Pinpoint the cell where the given text exists, returning its (X, Y) midpoint coordinate. 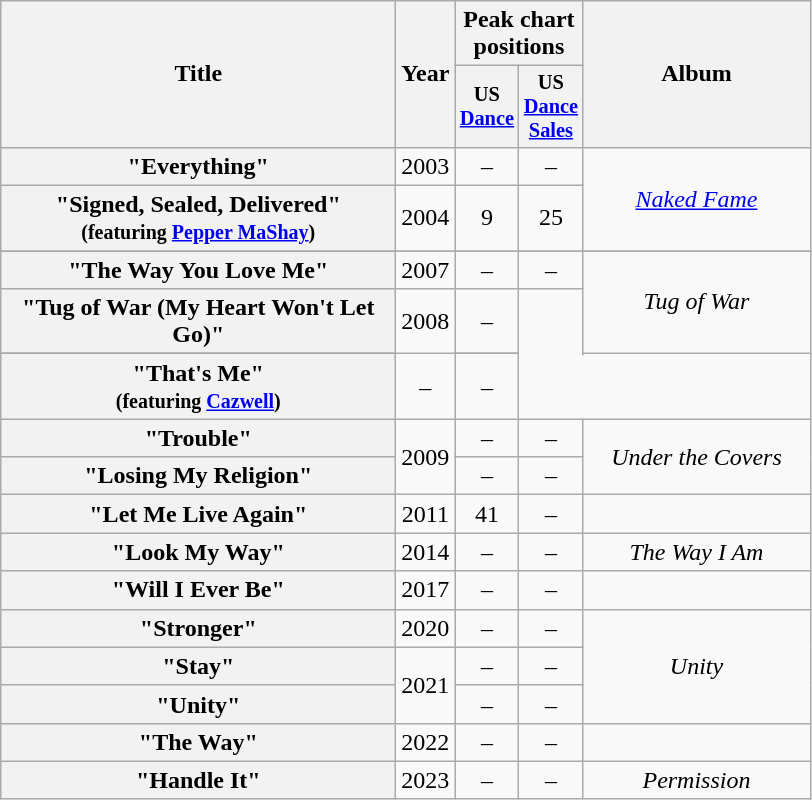
USDanceSales (551, 107)
25 (551, 218)
2017 (426, 590)
2003 (426, 166)
"Will I Ever Be" (198, 590)
"Signed, Sealed, Delivered"(featuring Pepper MaShay) (198, 218)
2009 (426, 457)
2004 (426, 218)
"Stronger" (198, 628)
"The Way" (198, 742)
"That's Me"(featuring Cazwell) (198, 386)
"Everything" (198, 166)
"Handle It" (198, 780)
2023 (426, 780)
Unity (696, 666)
2020 (426, 628)
2014 (426, 552)
USDance (487, 107)
2007 (426, 270)
"Let Me Live Again" (198, 514)
Naked Fame (696, 198)
2022 (426, 742)
"Look My Way" (198, 552)
Album (696, 74)
"Trouble" (198, 438)
2008 (426, 322)
Peak chart positions (519, 34)
2011 (426, 514)
41 (487, 514)
"Unity" (198, 704)
"Losing My Religion" (198, 476)
Year (426, 74)
Permission (696, 780)
The Way I Am (696, 552)
"Tug of War (My Heart Won't Let Go)" (198, 322)
9 (487, 218)
Under the Covers (696, 457)
"The Way You Love Me" (198, 270)
"Stay" (198, 666)
Tug of War (696, 302)
2021 (426, 685)
Title (198, 74)
